Extract the [x, y] coordinate from the center of the cell holding the provided text.  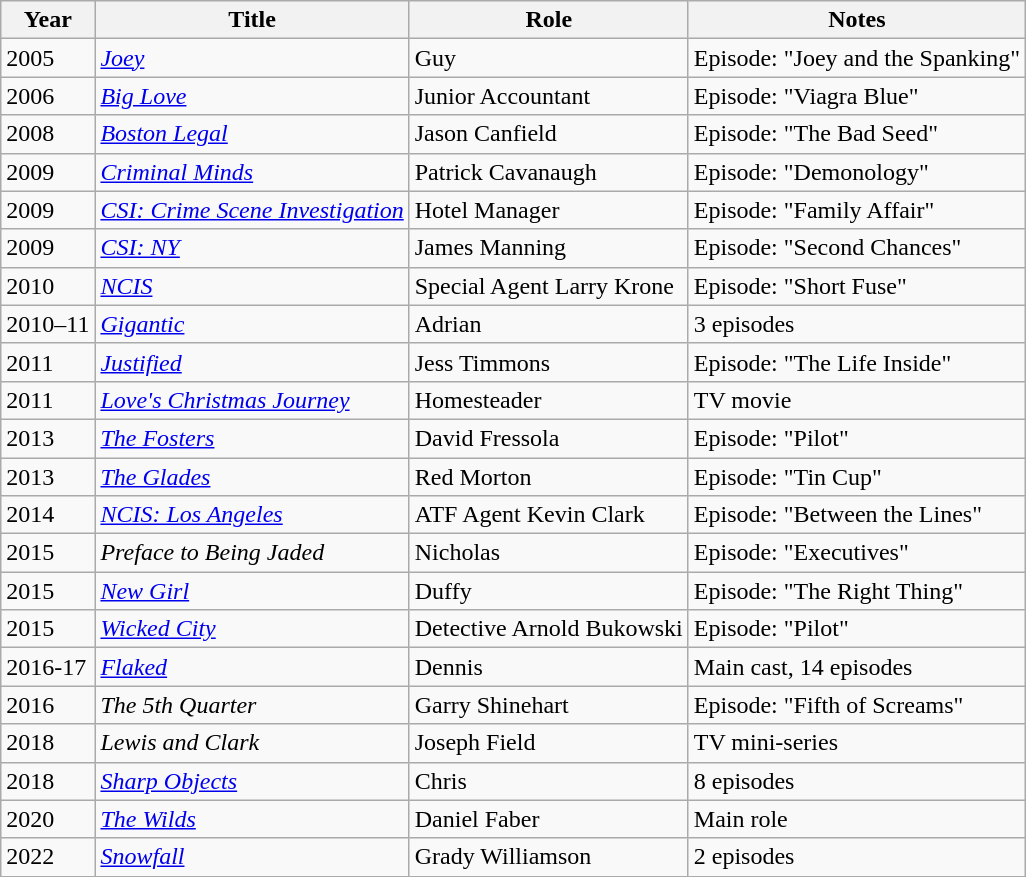
Joseph Field [548, 743]
David Fressola [548, 438]
Joey [252, 58]
Chris [548, 781]
Episode: "The Life Inside" [856, 362]
Episode: "Joey and the Spanking" [856, 58]
Homesteader [548, 400]
2 episodes [856, 857]
2010 [48, 286]
Notes [856, 20]
Lewis and Clark [252, 743]
Red Morton [548, 477]
ATF Agent Kevin Clark [548, 515]
2016-17 [48, 667]
Hotel Manager [548, 210]
Preface to Being Jaded [252, 553]
The 5th Quarter [252, 705]
Main role [856, 819]
CSI: NY [252, 248]
Episode: "Demonology" [856, 172]
Jess Timmons [548, 362]
Episode: "Second Chances" [856, 248]
Episode: "Short Fuse" [856, 286]
The Fosters [252, 438]
Sharp Objects [252, 781]
Adrian [548, 324]
Episode: "Fifth of Screams" [856, 705]
Nicholas [548, 553]
NCIS: Los Angeles [252, 515]
Title [252, 20]
Dennis [548, 667]
Special Agent Larry Krone [548, 286]
3 episodes [856, 324]
Criminal Minds [252, 172]
Main cast, 14 episodes [856, 667]
New Girl [252, 591]
Wicked City [252, 629]
James Manning [548, 248]
Episode: "Viagra Blue" [856, 96]
Episode: "The Right Thing" [856, 591]
Garry Shinehart [548, 705]
Duffy [548, 591]
Episode: "Executives" [856, 553]
Junior Accountant [548, 96]
Love's Christmas Journey [252, 400]
8 episodes [856, 781]
Snowfall [252, 857]
Jason Canfield [548, 134]
2016 [48, 705]
2022 [48, 857]
Year [48, 20]
2005 [48, 58]
Episode: "Family Affair" [856, 210]
Episode: "The Bad Seed" [856, 134]
Episode: "Between the Lines" [856, 515]
Episode: "Tin Cup" [856, 477]
Big Love [252, 96]
Role [548, 20]
2020 [48, 819]
Daniel Faber [548, 819]
Boston Legal [252, 134]
Guy [548, 58]
2008 [48, 134]
Patrick Cavanaugh [548, 172]
Grady Williamson [548, 857]
TV mini-series [856, 743]
2010–11 [48, 324]
CSI: Crime Scene Investigation [252, 210]
NCIS [252, 286]
Detective Arnold Bukowski [548, 629]
Gigantic [252, 324]
2014 [48, 515]
TV movie [856, 400]
The Glades [252, 477]
The Wilds [252, 819]
Flaked [252, 667]
2006 [48, 96]
Justified [252, 362]
